Extract the (X, Y) coordinate from the center of the cell holding the provided text.  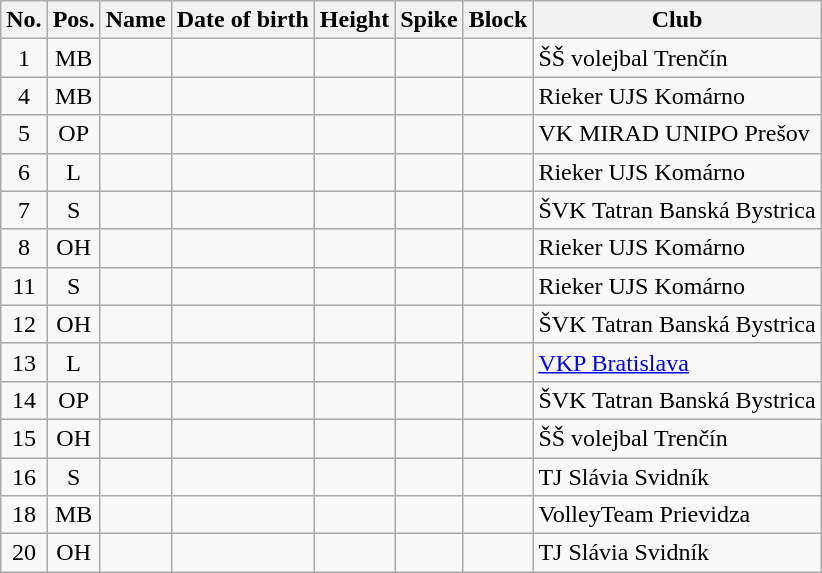
1 (24, 58)
4 (24, 96)
Name (136, 20)
18 (24, 515)
VK MIRAD UNIPO Prešov (677, 134)
11 (24, 286)
No. (24, 20)
7 (24, 210)
VKP Bratislava (677, 362)
Height (354, 20)
Block (498, 20)
Spike (429, 20)
Date of birth (242, 20)
Club (677, 20)
8 (24, 248)
6 (24, 172)
14 (24, 400)
Pos. (74, 20)
12 (24, 324)
VolleyTeam Prievidza (677, 515)
5 (24, 134)
13 (24, 362)
20 (24, 553)
16 (24, 477)
15 (24, 438)
